Determine the (X, Y) coordinate at the center of the cell enclosing the given text.  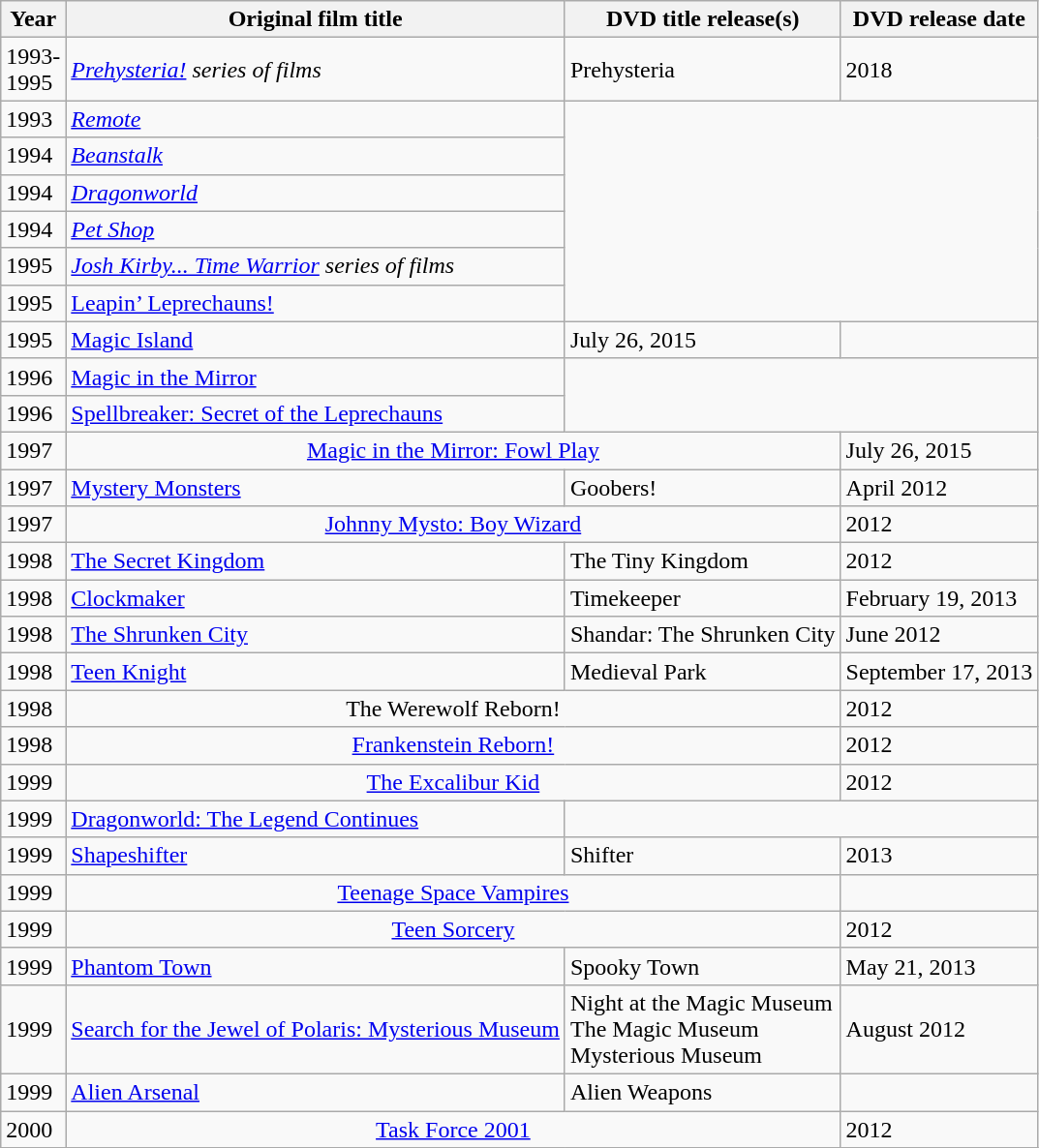
Medieval Park (703, 672)
Remote (316, 119)
Phantom Town (316, 966)
Teen Sorcery (453, 929)
Alien Weapons (703, 1092)
Clockmaker (316, 598)
Night at the Magic Museum The Magic Museum Mysterious Museum (703, 1029)
Magic in the Mirror: Fowl Play (453, 450)
1993 (33, 119)
Magic Island (316, 340)
Task Force 2001 (453, 1130)
Leapin’ Leprechauns! (316, 303)
Johnny Mysto: Boy Wizard (453, 525)
2000 (33, 1130)
2013 (939, 856)
February 19, 2013 (939, 598)
The Secret Kingdom (316, 561)
The Excalibur Kid (453, 782)
DVD title release(s) (703, 19)
Spooky Town (703, 966)
April 2012 (939, 487)
Magic in the Mirror (316, 377)
Alien Arsenal (316, 1092)
Spellbreaker: Secret of the Leprechauns (316, 413)
1993-1995 (33, 70)
Shifter (703, 856)
Search for the Jewel of Polaris: Mysterious Museum (316, 1029)
Dragonworld: The Legend Continues (316, 819)
Timekeeper (703, 598)
Mystery Monsters (316, 487)
Goobers! (703, 487)
Josh Kirby... Time Warrior series of films (316, 266)
Shapeshifter (316, 856)
May 21, 2013 (939, 966)
Pet Shop (316, 229)
Teenage Space Vampires (453, 892)
Original film title (316, 19)
Prehysteria! series of films (316, 70)
The Shrunken City (316, 635)
Teen Knight (316, 672)
Year (33, 19)
August 2012 (939, 1029)
Dragonworld (316, 193)
Beanstalk (316, 156)
The Werewolf Reborn! (453, 709)
Prehysteria (703, 70)
Frankenstein Reborn! (453, 745)
September 17, 2013 (939, 672)
DVD release date (939, 19)
2018 (939, 70)
The Tiny Kingdom (703, 561)
June 2012 (939, 635)
Shandar: The Shrunken City (703, 635)
